Determine the (X, Y) coordinate at the center of the cell enclosing the given text.  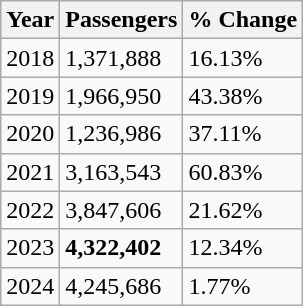
3,163,543 (122, 172)
60.83% (243, 172)
12.34% (243, 248)
43.38% (243, 96)
2024 (30, 286)
1.77% (243, 286)
1,371,888 (122, 58)
1,966,950 (122, 96)
37.11% (243, 134)
3,847,606 (122, 210)
2022 (30, 210)
1,236,986 (122, 134)
2018 (30, 58)
21.62% (243, 210)
4,322,402 (122, 248)
2023 (30, 248)
% Change (243, 20)
2021 (30, 172)
2020 (30, 134)
16.13% (243, 58)
4,245,686 (122, 286)
2019 (30, 96)
Passengers (122, 20)
Year (30, 20)
